Determine the [X, Y] coordinate at the center of the cell enclosing the given text.  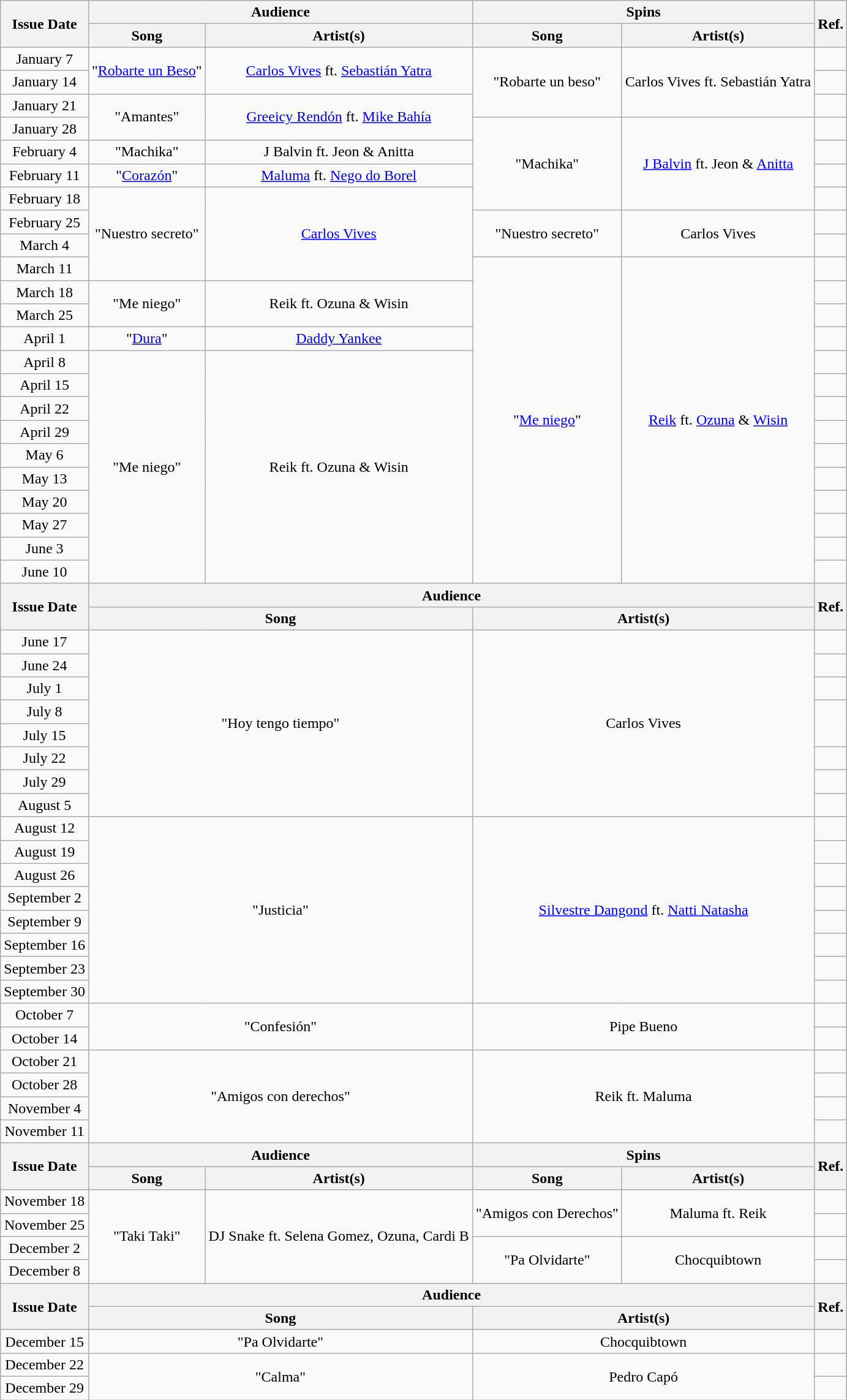
Daddy Yankee [339, 339]
August 26 [45, 875]
Maluma ft. Reik [718, 1213]
March 4 [45, 245]
May 20 [45, 502]
"Corazón" [147, 175]
February 18 [45, 199]
Pedro Capó [643, 1376]
"Robarte un beso" [547, 82]
"Taki Taki" [147, 1236]
March 18 [45, 292]
June 3 [45, 548]
April 8 [45, 362]
April 1 [45, 339]
Silvestre Dangond ft. Natti Natasha [643, 910]
"Dura" [147, 339]
May 27 [45, 525]
"Confesión" [280, 1026]
Greeicy Rendón ft. Mike Bahía [339, 117]
"Calma" [280, 1376]
"Hoy tengo tiempo" [280, 723]
January 7 [45, 59]
June 10 [45, 572]
September 30 [45, 991]
"Amantes" [147, 117]
March 11 [45, 268]
July 15 [45, 735]
July 1 [45, 689]
September 23 [45, 968]
Pipe Bueno [643, 1026]
February 4 [45, 152]
DJ Snake ft. Selena Gomez, Ozuna, Cardi B [339, 1236]
January 28 [45, 129]
"Justicia" [280, 910]
"Robarte un Beso" [147, 70]
November 4 [45, 1108]
April 15 [45, 385]
September 2 [45, 898]
Maluma ft. Nego do Borel [339, 175]
November 25 [45, 1225]
July 8 [45, 712]
June 17 [45, 641]
July 29 [45, 782]
Reik ft. Maluma [643, 1097]
November 11 [45, 1132]
December 8 [45, 1271]
January 14 [45, 82]
December 2 [45, 1248]
August 19 [45, 852]
February 25 [45, 222]
May 6 [45, 455]
October 7 [45, 1015]
October 14 [45, 1039]
January 21 [45, 105]
"Amigos con derechos" [280, 1097]
August 12 [45, 828]
June 24 [45, 665]
July 22 [45, 759]
October 28 [45, 1085]
April 22 [45, 409]
October 21 [45, 1062]
December 29 [45, 1388]
December 15 [45, 1341]
March 25 [45, 316]
May 13 [45, 479]
November 18 [45, 1201]
September 9 [45, 921]
April 29 [45, 432]
"Amigos con Derechos" [547, 1213]
September 16 [45, 945]
December 22 [45, 1364]
February 11 [45, 175]
August 5 [45, 805]
